Search for the cell housing the specified text and yield its [X, Y] center coordinate. 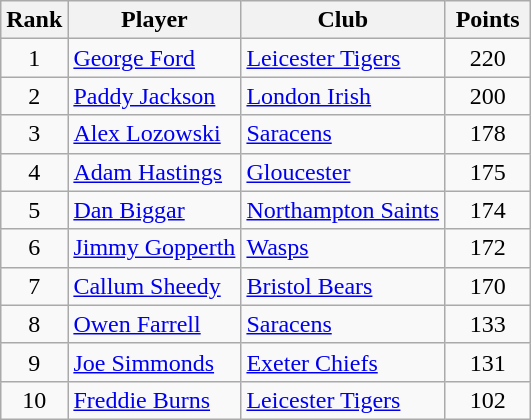
Dan Biggar [154, 210]
Alex Lozowski [154, 134]
Owen Farrell [154, 324]
178 [488, 134]
10 [34, 400]
Callum Sheedy [154, 286]
8 [34, 324]
Jimmy Gopperth [154, 248]
175 [488, 172]
172 [488, 248]
Paddy Jackson [154, 96]
6 [34, 248]
London Irish [343, 96]
133 [488, 324]
Points [488, 20]
174 [488, 210]
220 [488, 58]
Club [343, 20]
Bristol Bears [343, 286]
Wasps [343, 248]
Freddie Burns [154, 400]
102 [488, 400]
131 [488, 362]
200 [488, 96]
Player [154, 20]
170 [488, 286]
Northampton Saints [343, 210]
3 [34, 134]
7 [34, 286]
George Ford [154, 58]
Exeter Chiefs [343, 362]
2 [34, 96]
9 [34, 362]
5 [34, 210]
1 [34, 58]
Rank [34, 20]
Gloucester [343, 172]
Joe Simmonds [154, 362]
4 [34, 172]
Adam Hastings [154, 172]
